Find where the given text appears and provide that cell's center as (x, y) coordinate. 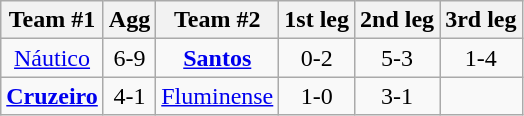
Team #1 (52, 20)
Team #2 (218, 20)
3-1 (398, 96)
5-3 (398, 58)
0-2 (317, 58)
Cruzeiro (52, 96)
1-0 (317, 96)
Agg (129, 20)
1-4 (481, 58)
3rd leg (481, 20)
1st leg (317, 20)
Náutico (52, 58)
2nd leg (398, 20)
4-1 (129, 96)
6-9 (129, 58)
Santos (218, 58)
Fluminense (218, 96)
